From the cell containing the given text, extract its center point as (x, y) coordinate. 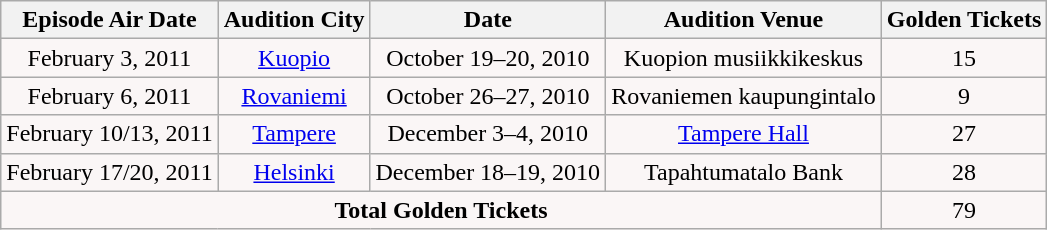
Rovaniemen kaupungintalo (744, 96)
October 26–27, 2010 (488, 96)
February 17/20, 2011 (110, 172)
Helsinki (294, 172)
Audition City (294, 20)
27 (964, 134)
February 10/13, 2011 (110, 134)
Episode Air Date (110, 20)
October 19–20, 2010 (488, 58)
February 6, 2011 (110, 96)
Kuopio (294, 58)
Total Golden Tickets (442, 210)
December 18–19, 2010 (488, 172)
28 (964, 172)
15 (964, 58)
Date (488, 20)
79 (964, 210)
Audition Venue (744, 20)
February 3, 2011 (110, 58)
Tampere Hall (744, 134)
Tampere (294, 134)
Rovaniemi (294, 96)
December 3–4, 2010 (488, 134)
Golden Tickets (964, 20)
Kuopion musiikkikeskus (744, 58)
Tapahtumatalo Bank (744, 172)
9 (964, 96)
